Scan for the cell matching the given text and deliver its (x, y) coordinate at center. 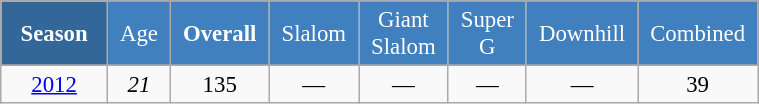
135 (219, 85)
21 (138, 85)
Super G (487, 34)
Combined (698, 34)
Age (138, 34)
39 (698, 85)
Season (54, 34)
Downhill (582, 34)
GiantSlalom (404, 34)
Overall (219, 34)
2012 (54, 85)
Slalom (314, 34)
